From the cell containing the given text, extract its center point as [X, Y] coordinate. 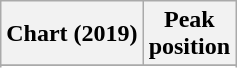
Chart (2019) [72, 34]
Peakposition [189, 34]
